Pinpoint the cell where the given text exists, returning its (X, Y) midpoint coordinate. 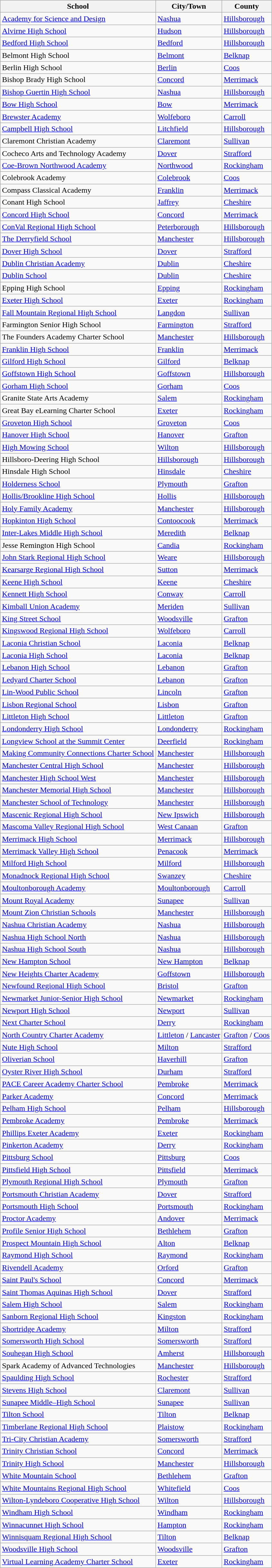
Bishop Brady High School (78, 80)
Pittsburg (189, 1158)
City/Town (189, 6)
Penacook (189, 851)
Lebanon High School (78, 668)
Dublin Christian Academy (78, 263)
Laconia Christian School (78, 643)
Plymouth Regional High School (78, 1182)
John Stark Regional High School (78, 558)
Pembroke Academy (78, 1121)
New Hampton (189, 962)
Londonderry (189, 729)
Milford (189, 863)
Woodsville High School (78, 1549)
New Ipswich (189, 815)
Rivendell Academy (78, 1268)
Longview School at the Summit Center (78, 741)
Hudson (189, 31)
Hanover High School (78, 435)
Kennett High School (78, 594)
Haverhill (189, 1059)
Meriden (189, 606)
Gorham High School (78, 386)
Fall Mountain Regional High School (78, 312)
Great Bay eLearning Charter School (78, 410)
Newmarket Junior-Senior High School (78, 998)
Epping (189, 288)
Orford (189, 1268)
Proctor Academy (78, 1219)
Hollis/Brookline High School (78, 496)
Trinity High School (78, 1463)
Tri-City Christian Academy (78, 1439)
The Founders Academy Charter School (78, 337)
Parker Academy (78, 1096)
Franklin High School (78, 349)
Nashua Christian Academy (78, 925)
Nashua High School South (78, 949)
Winnacunnet High School (78, 1525)
Lisbon (189, 704)
Brewster Academy (78, 116)
Phillips Exeter Academy (78, 1133)
Bedford (189, 43)
Pelham (189, 1108)
Lincoln (189, 692)
Littleton (189, 716)
Pittsfield High School (78, 1170)
Portsmouth (189, 1206)
High Mowing School (78, 447)
Langdon (189, 312)
Belmont (189, 55)
King Street School (78, 619)
Windham High School (78, 1512)
Littleton High School (78, 716)
White Mountain School (78, 1476)
Newmarket (189, 998)
Litchfield (189, 129)
Manchester Central High School (78, 766)
Cocheco Arts and Technology Academy (78, 153)
Groveton High School (78, 423)
Nashua High School North (78, 937)
Meredith (189, 533)
Portsmouth High School (78, 1206)
Bristol (189, 986)
Peterborough (189, 227)
Alvirne High School (78, 31)
Contoocook (189, 521)
The Derryfield School (78, 239)
Next Charter School (78, 1023)
PACE Career Academy Charter School (78, 1084)
Kingswood Regional High School (78, 631)
Trinity Christian School (78, 1451)
Bow High School (78, 104)
Coe-Brown Northwood Academy (78, 166)
New Heights Charter Academy (78, 974)
Inter-Lakes Middle High School (78, 533)
Oliverian School (78, 1059)
Spaulding High School (78, 1378)
ConVal Regional High School (78, 227)
Gilford (189, 362)
Salem High School (78, 1304)
Dublin School (78, 276)
Alton (189, 1243)
Hampton (189, 1525)
Weare (189, 558)
Mascenic Regional High School (78, 815)
Granite State Arts Academy (78, 398)
Lisbon Regional School (78, 704)
Mount Zion Christian Schools (78, 912)
Grafton / Coos (247, 1035)
Ledyard Charter School (78, 680)
Hinsdale (189, 472)
Prospect Mountain High School (78, 1243)
Farmington Senior High School (78, 325)
Whitefield (189, 1488)
Windham (189, 1512)
Pittsfield (189, 1170)
Timberlane Regional High School (78, 1427)
Amherst (189, 1353)
Making Community Connections Charter School (78, 753)
Gorham (189, 386)
Goffstown High School (78, 374)
Berlin (189, 68)
Groveton (189, 423)
Deerfield (189, 741)
Plaistow (189, 1427)
Conant High School (78, 202)
Compass Classical Academy (78, 190)
Bow (189, 104)
Jesse Remington High School (78, 545)
Holderness School (78, 484)
Exeter High School (78, 300)
Keene (189, 582)
Belmont High School (78, 55)
Hillsboro-Deering High School (78, 459)
Hollis (189, 496)
Manchester School of Technology (78, 802)
Kearsarge Regional High School (78, 570)
County (247, 6)
Wilton-Lyndeboro Cooperative High School (78, 1500)
New Hampton School (78, 962)
School (78, 6)
Mount Royal Academy (78, 900)
Merrimack Valley High School (78, 851)
Newfound Regional High School (78, 986)
Monadnock Regional High School (78, 876)
Claremont Christian Academy (78, 141)
Hopkinton High School (78, 521)
Kimball Union Academy (78, 606)
West Canaan (189, 827)
Souhegan High School (78, 1353)
Merrimack High School (78, 839)
Keene High School (78, 582)
Swanzey (189, 876)
Moultonborough Academy (78, 888)
Berlin High School (78, 68)
Winnisquam Regional High School (78, 1537)
Kingston (189, 1316)
Gilford High School (78, 362)
Hanover (189, 435)
Sutton (189, 570)
Londonderry High School (78, 729)
Northwood (189, 166)
Campbell High School (78, 129)
Pittsburg School (78, 1158)
Academy for Science and Design (78, 19)
Sanborn Regional High School (78, 1316)
Epping High School (78, 288)
Sunapee Middle–High School (78, 1402)
Andover (189, 1219)
Conway (189, 594)
Mascoma Valley Regional High School (78, 827)
Hinsdale High School (78, 472)
Newport (189, 1010)
Durham (189, 1072)
Farmington (189, 325)
Concord High School (78, 215)
Raymond (189, 1255)
Manchester Memorial High School (78, 790)
Holy Family Academy (78, 508)
Saint Paul's School (78, 1280)
Candia (189, 545)
Dover High School (78, 251)
Pelham High School (78, 1108)
Oyster River High School (78, 1072)
Manchester High School West (78, 778)
Laconia High School (78, 655)
Newport High School (78, 1010)
Pinkerton Academy (78, 1145)
Tilton School (78, 1415)
Somersworth High School (78, 1341)
Spark Academy of Advanced Technologies (78, 1366)
Nute High School (78, 1047)
Virtual Learning Academy Charter School (78, 1562)
Bedford High School (78, 43)
Lin-Wood Public School (78, 692)
Rochester (189, 1378)
Shortridge Academy (78, 1329)
Moultonborough (189, 888)
Milford High School (78, 863)
Jaffrey (189, 202)
Colebrook (189, 178)
Littleton / Lancaster (189, 1035)
Bishop Guertin High School (78, 92)
Portsmouth Christian Academy (78, 1194)
Saint Thomas Aquinas High School (78, 1292)
Raymond High School (78, 1255)
White Mountains Regional High School (78, 1488)
Profile Senior High School (78, 1231)
Colebrook Academy (78, 178)
Stevens High School (78, 1390)
North Country Charter Academy (78, 1035)
